Determine the (X, Y) coordinate at the center of the cell enclosing the given text.  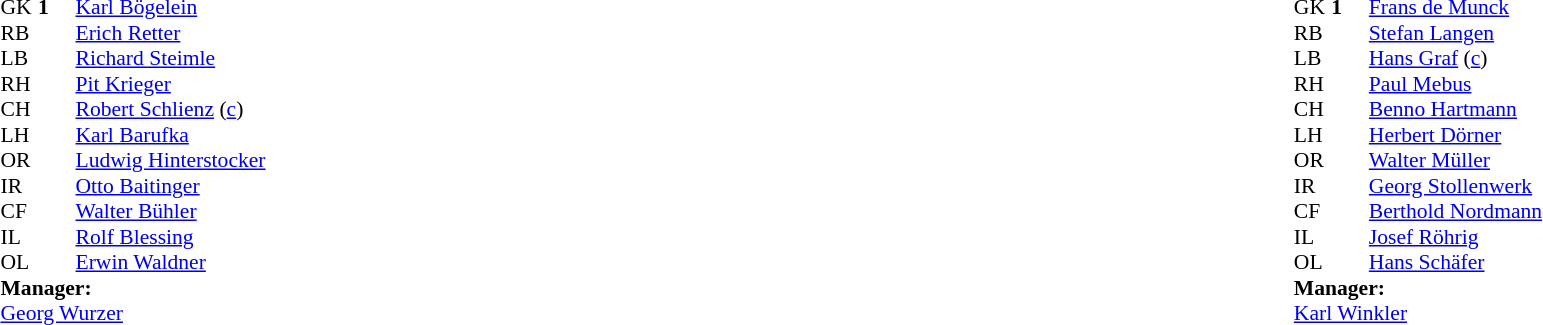
Walter Bühler (171, 211)
Rolf Blessing (171, 237)
Otto Baitinger (171, 186)
Richard Steimle (171, 59)
Walter Müller (1456, 161)
Herbert Dörner (1456, 135)
Hans Schäfer (1456, 263)
Erich Retter (171, 33)
Georg Stollenwerk (1456, 186)
Benno Hartmann (1456, 109)
Stefan Langen (1456, 33)
Ludwig Hinterstocker (171, 161)
Josef Röhrig (1456, 237)
Erwin Waldner (171, 263)
Robert Schlienz (c) (171, 109)
Pit Krieger (171, 84)
Karl Barufka (171, 135)
Hans Graf (c) (1456, 59)
Berthold Nordmann (1456, 211)
Paul Mebus (1456, 84)
